Find where the given text appears and provide that cell's center as (X, Y) coordinate. 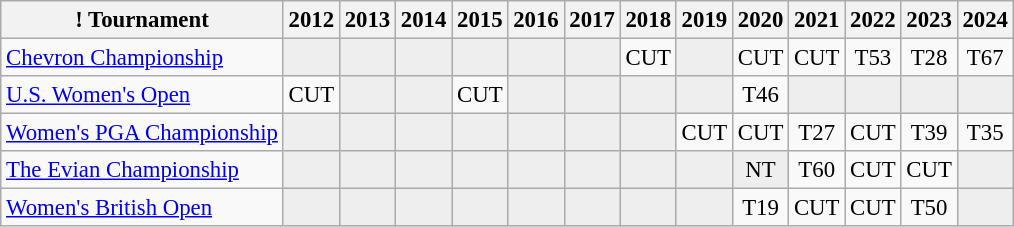
U.S. Women's Open (142, 95)
! Tournament (142, 20)
2023 (929, 20)
T39 (929, 133)
T50 (929, 208)
T27 (817, 133)
2012 (311, 20)
2017 (592, 20)
T28 (929, 58)
T60 (817, 170)
T67 (985, 58)
The Evian Championship (142, 170)
2022 (873, 20)
2021 (817, 20)
2013 (367, 20)
NT (760, 170)
2018 (648, 20)
T35 (985, 133)
2015 (480, 20)
2024 (985, 20)
Women's British Open (142, 208)
2019 (704, 20)
T19 (760, 208)
T53 (873, 58)
2016 (536, 20)
Chevron Championship (142, 58)
2014 (424, 20)
2020 (760, 20)
Women's PGA Championship (142, 133)
T46 (760, 95)
